Search for the cell housing the specified text and yield its (X, Y) center coordinate. 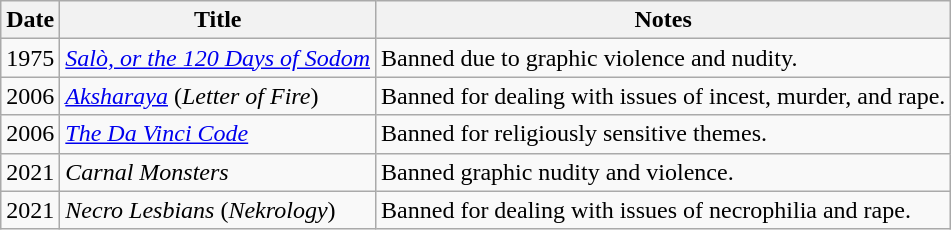
Banned for religiously sensitive themes. (664, 134)
Notes (664, 20)
Aksharaya (Letter of Fire) (218, 96)
Banned for dealing with issues of incest, murder, and rape. (664, 96)
Banned graphic nudity and violence. (664, 172)
Banned for dealing with issues of necrophilia and rape. (664, 210)
The Da Vinci Code (218, 134)
Salò, or the 120 Days of Sodom (218, 58)
Banned due to graphic violence and nudity. (664, 58)
Necro Lesbians (Nekrology) (218, 210)
Title (218, 20)
1975 (30, 58)
Carnal Monsters (218, 172)
Date (30, 20)
